Pinpoint the cell where the given text exists, returning its (X, Y) midpoint coordinate. 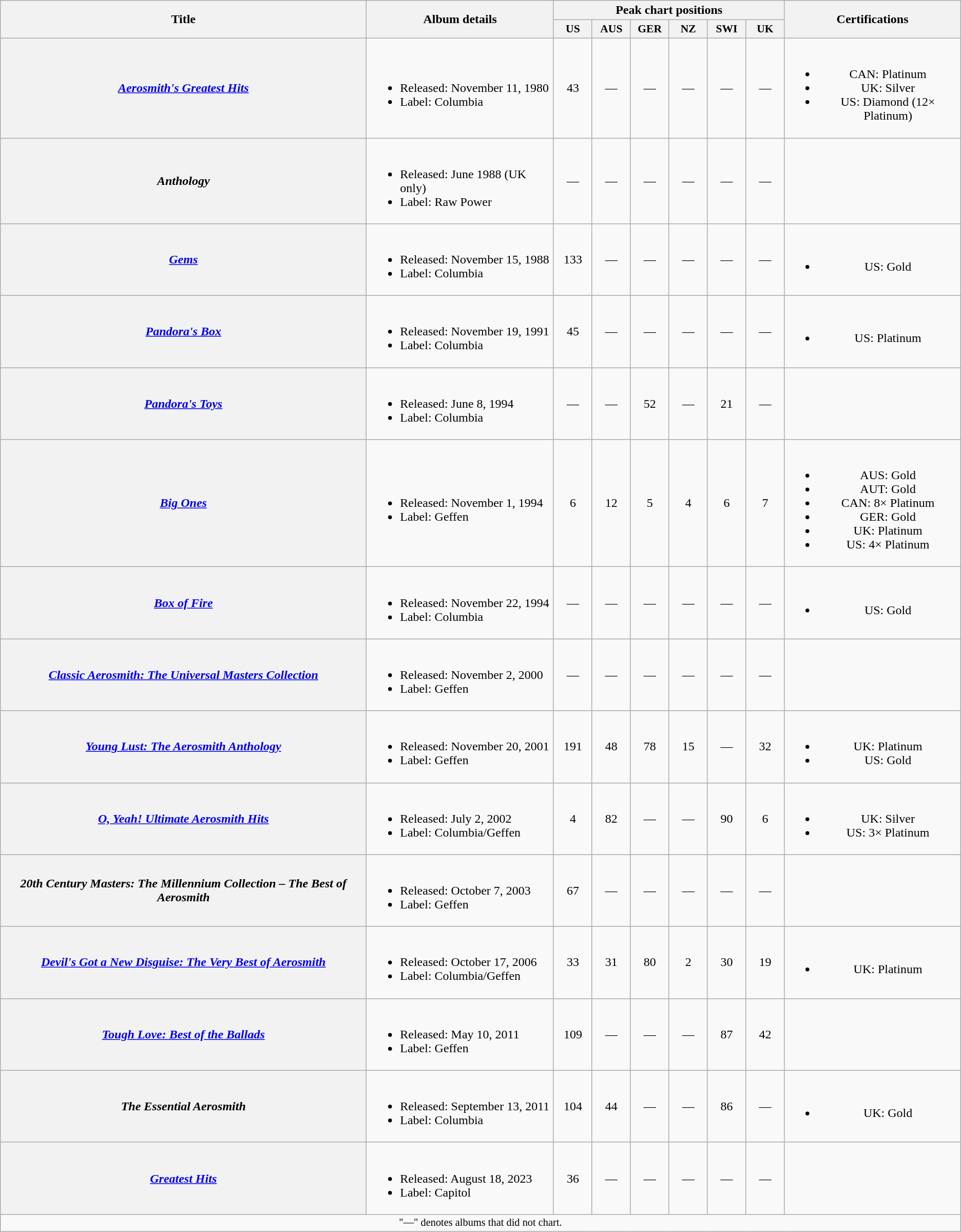
Greatest Hits (184, 1178)
21 (727, 404)
"—" denotes albums that did not chart. (480, 1223)
CAN: PlatinumUK: SilverUS: Diamond (12× Platinum) (873, 88)
104 (573, 1106)
Tough Love: Best of the Ballads (184, 1034)
Peak chart positions (668, 10)
Pandora's Box (184, 332)
AUS (611, 29)
Released: November 1, 1994Label: Geffen (460, 503)
Title (184, 20)
7 (765, 503)
Released: November 20, 2001Label: Geffen (460, 747)
US: Platinum (873, 332)
Released: November 15, 1988Label: Columbia (460, 260)
Released: November 2, 2000Label: Geffen (460, 675)
Released: October 7, 2003Label: Geffen (460, 890)
SWI (727, 29)
Released: June 1988 (UK only)Label: Raw Power (460, 181)
12 (611, 503)
78 (650, 747)
30 (727, 962)
133 (573, 260)
48 (611, 747)
The Essential Aerosmith (184, 1106)
Released: November 19, 1991Label: Columbia (460, 332)
Released: October 17, 2006Label: Columbia/Geffen (460, 962)
UK: PlatinumUS: Gold (873, 747)
Released: August 18, 2023Label: Capitol (460, 1178)
44 (611, 1106)
UK: Gold (873, 1106)
42 (765, 1034)
87 (727, 1034)
Pandora's Toys (184, 404)
5 (650, 503)
67 (573, 890)
O, Yeah! Ultimate Aerosmith Hits (184, 819)
Album details (460, 20)
Box of Fire (184, 603)
80 (650, 962)
43 (573, 88)
Released: November 11, 1980Label: Columbia (460, 88)
Aerosmith's Greatest Hits (184, 88)
US (573, 29)
Released: November 22, 1994Label: Columbia (460, 603)
31 (611, 962)
90 (727, 819)
Released: July 2, 2002Label: Columbia/Geffen (460, 819)
UK (765, 29)
UK: SilverUS: 3× Platinum (873, 819)
Released: September 13, 2011Label: Columbia (460, 1106)
Classic Aerosmith: The Universal Masters Collection (184, 675)
NZ (688, 29)
Released: June 8, 1994Label: Columbia (460, 404)
32 (765, 747)
GER (650, 29)
109 (573, 1034)
86 (727, 1106)
Gems (184, 260)
45 (573, 332)
20th Century Masters: The Millennium Collection – The Best of Aerosmith (184, 890)
Big Ones (184, 503)
Young Lust: The Aerosmith Anthology (184, 747)
82 (611, 819)
Devil's Got a New Disguise: The Very Best of Aerosmith (184, 962)
19 (765, 962)
36 (573, 1178)
191 (573, 747)
UK: Platinum (873, 962)
52 (650, 404)
Anthology (184, 181)
2 (688, 962)
Certifications (873, 20)
15 (688, 747)
AUS: GoldAUT: GoldCAN: 8× PlatinumGER: GoldUK: PlatinumUS: 4× Platinum (873, 503)
Released: May 10, 2011Label: Geffen (460, 1034)
33 (573, 962)
